Output the [X, Y] coordinate of the center of the cell containing the given text.  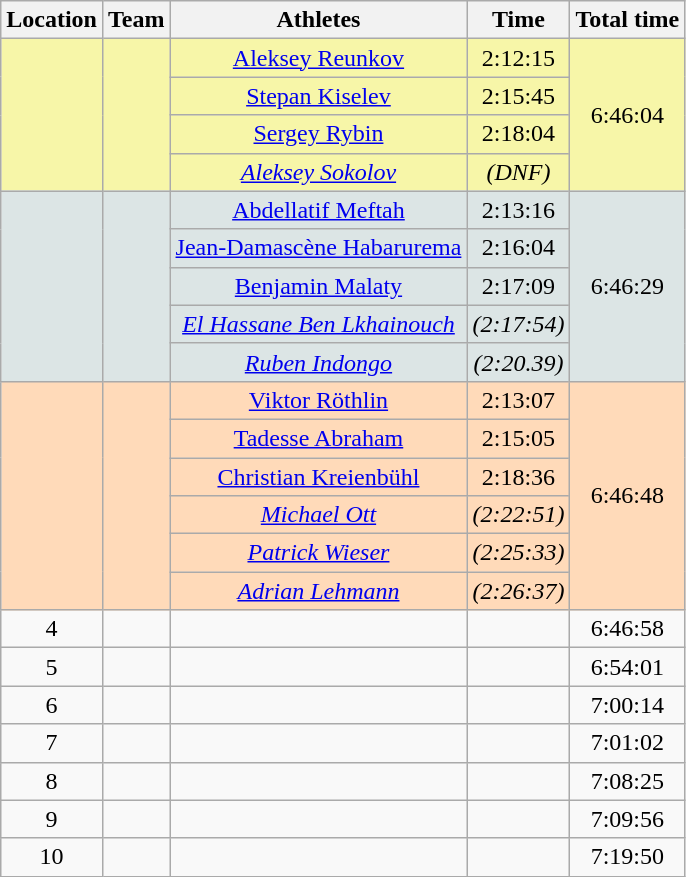
7:00:14 [628, 705]
2:15:45 [518, 96]
7:09:56 [628, 819]
Sergey Rybin [318, 134]
6:46:29 [628, 286]
Time [518, 20]
Christian Kreienbühl [318, 477]
Aleksey Reunkov [318, 58]
2:18:04 [518, 134]
Ruben Indongo [318, 362]
2:13:07 [518, 400]
4 [52, 629]
Patrick Wieser [318, 553]
Benjamin Malaty [318, 286]
2:15:05 [518, 438]
10 [52, 857]
7:01:02 [628, 743]
(2:25:33) [518, 553]
(2:17:54) [518, 324]
6 [52, 705]
5 [52, 667]
Michael Ott [318, 515]
Athletes [318, 20]
9 [52, 819]
(2:22:51) [518, 515]
7:08:25 [628, 781]
(2:20.39) [518, 362]
Aleksey Sokolov [318, 172]
Stepan Kiselev [318, 96]
8 [52, 781]
7 [52, 743]
Viktor Röthlin [318, 400]
El Hassane Ben Lkhainouch [318, 324]
Tadesse Abraham [318, 438]
Jean-Damascène Habarurema [318, 248]
6:46:04 [628, 115]
(DNF) [518, 172]
2:12:15 [518, 58]
2:13:16 [518, 210]
Total time [628, 20]
Adrian Lehmann [318, 591]
Team [136, 20]
7:19:50 [628, 857]
6:54:01 [628, 667]
6:46:58 [628, 629]
(2:26:37) [518, 591]
2:18:36 [518, 477]
2:17:09 [518, 286]
Abdellatif Meftah [318, 210]
2:16:04 [518, 248]
6:46:48 [628, 495]
Location [52, 20]
